Provide the [x, y] coordinate of the cell's center where the given text is located.  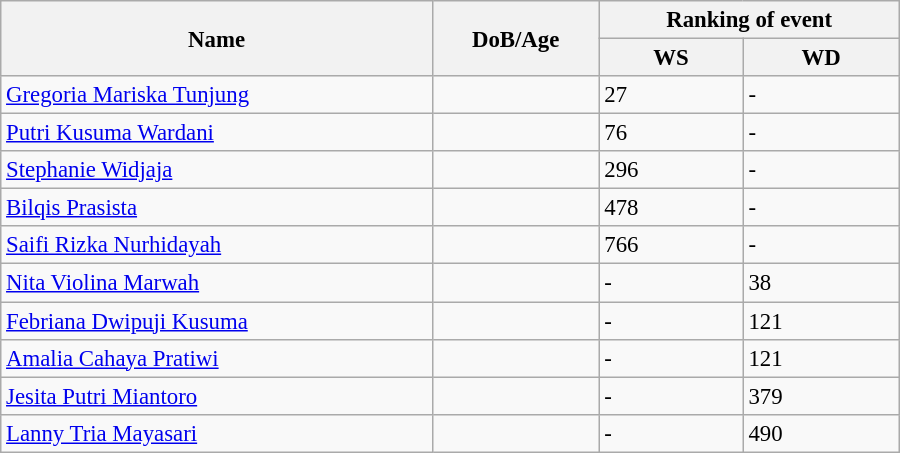
Lanny Tria Mayasari [217, 433]
Name [217, 38]
WD [821, 58]
Jesita Putri Miantoro [217, 396]
Bilqis Prasista [217, 208]
Putri Kusuma Wardani [217, 133]
478 [671, 208]
490 [821, 433]
Stephanie Widjaja [217, 170]
296 [671, 170]
WS [671, 58]
Ranking of event [749, 20]
766 [671, 245]
DoB/Age [516, 38]
Febriana Dwipuji Kusuma [217, 321]
27 [671, 95]
379 [821, 396]
Amalia Cahaya Pratiwi [217, 358]
Saifi Rizka Nurhidayah [217, 245]
Nita Violina Marwah [217, 283]
38 [821, 283]
76 [671, 133]
Gregoria Mariska Tunjung [217, 95]
